Capture the cell that displays the provided text and extract its [x, y] central coordinate. 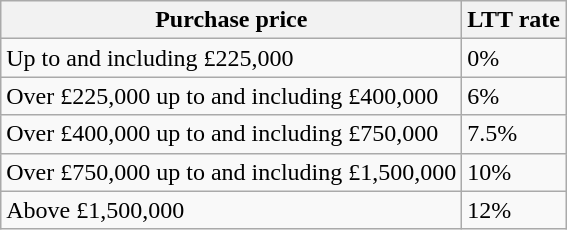
Up to and including £225,000 [232, 58]
10% [514, 172]
Over £750,000 up to and including £1,500,000 [232, 172]
LTT rate [514, 20]
0% [514, 58]
Over £225,000 up to and including £400,000 [232, 96]
Purchase price [232, 20]
7.5% [514, 134]
12% [514, 210]
Over £400,000 up to and including £750,000 [232, 134]
Above £1,500,000 [232, 210]
6% [514, 96]
